Return the [X, Y] coordinate for the center point of the cell that contains the specified text.  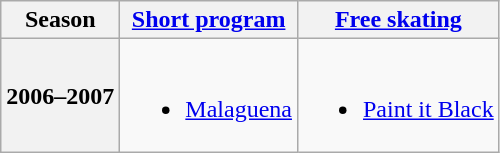
Short program [209, 20]
Season [60, 20]
Malaguena [209, 96]
Paint it Black [398, 96]
Free skating [398, 20]
2006–2007 [60, 96]
